Provide the [X, Y] coordinate of the cell's center where the given text is located.  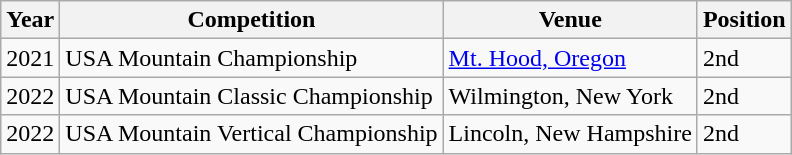
2021 [30, 58]
Year [30, 20]
USA Mountain Vertical Championship [252, 134]
Mt. Hood, Oregon [570, 58]
Position [744, 20]
Venue [570, 20]
Lincoln, New Hampshire [570, 134]
Competition [252, 20]
USA Mountain Classic Championship [252, 96]
Wilmington, New York [570, 96]
USA Mountain Championship [252, 58]
